Pinpoint the cell where the given text exists, returning its [x, y] midpoint coordinate. 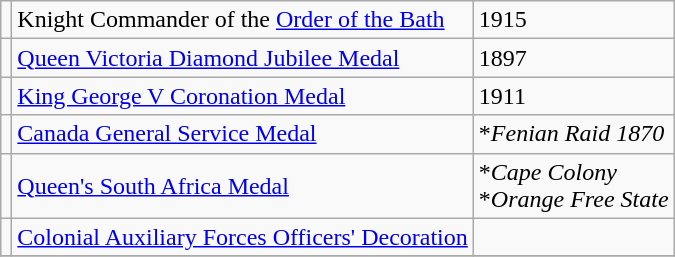
1915 [574, 20]
Queen Victoria Diamond Jubilee Medal [243, 58]
Canada General Service Medal [243, 134]
*Fenian Raid 1870 [574, 134]
Knight Commander of the Order of the Bath [243, 20]
*Cape Colony*Orange Free State [574, 186]
Colonial Auxiliary Forces Officers' Decoration [243, 237]
Queen's South Africa Medal [243, 186]
1897 [574, 58]
King George V Coronation Medal [243, 96]
1911 [574, 96]
